Scan for the cell matching the given text and deliver its (X, Y) coordinate at center. 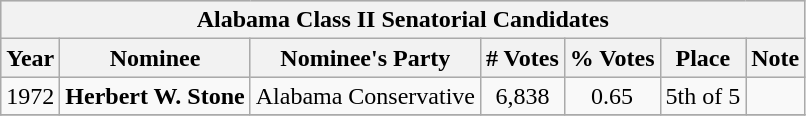
# Votes (523, 58)
0.65 (612, 96)
6,838 (523, 96)
% Votes (612, 58)
Alabama Class II Senatorial Candidates (403, 20)
Herbert W. Stone (155, 96)
Note (776, 58)
1972 (30, 96)
Nominee (155, 58)
5th of 5 (703, 96)
Year (30, 58)
Place (703, 58)
Alabama Conservative (365, 96)
Nominee's Party (365, 58)
